Return the (x, y) coordinate for the center point of the cell that contains the specified text.  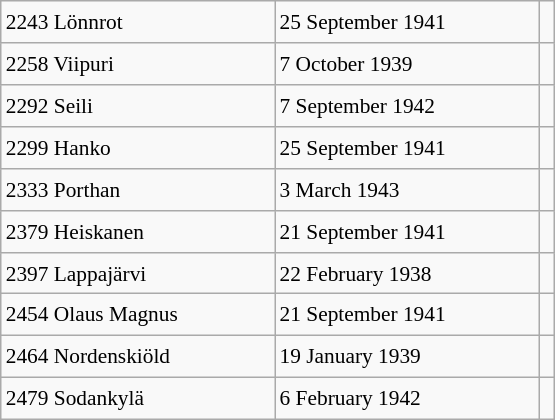
2379 Heiskanen (138, 231)
7 September 1942 (408, 106)
6 February 1942 (408, 399)
3 March 1943 (408, 189)
2299 Hanko (138, 148)
2479 Sodankylä (138, 399)
2292 Seili (138, 106)
2258 Viipuri (138, 64)
19 January 1939 (408, 357)
2333 Porthan (138, 189)
2243 Lönnrot (138, 22)
7 October 1939 (408, 64)
2454 Olaus Magnus (138, 315)
2464 Nordenskiöld (138, 357)
2397 Lappajärvi (138, 273)
22 February 1938 (408, 273)
